Extract the (x, y) coordinate from the center of the cell holding the provided text.  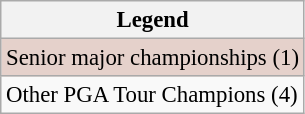
Legend (153, 20)
Senior major championships (1) (153, 58)
Other PGA Tour Champions (4) (153, 95)
